Determine the (X, Y) coordinate at the center of the cell enclosing the given text.  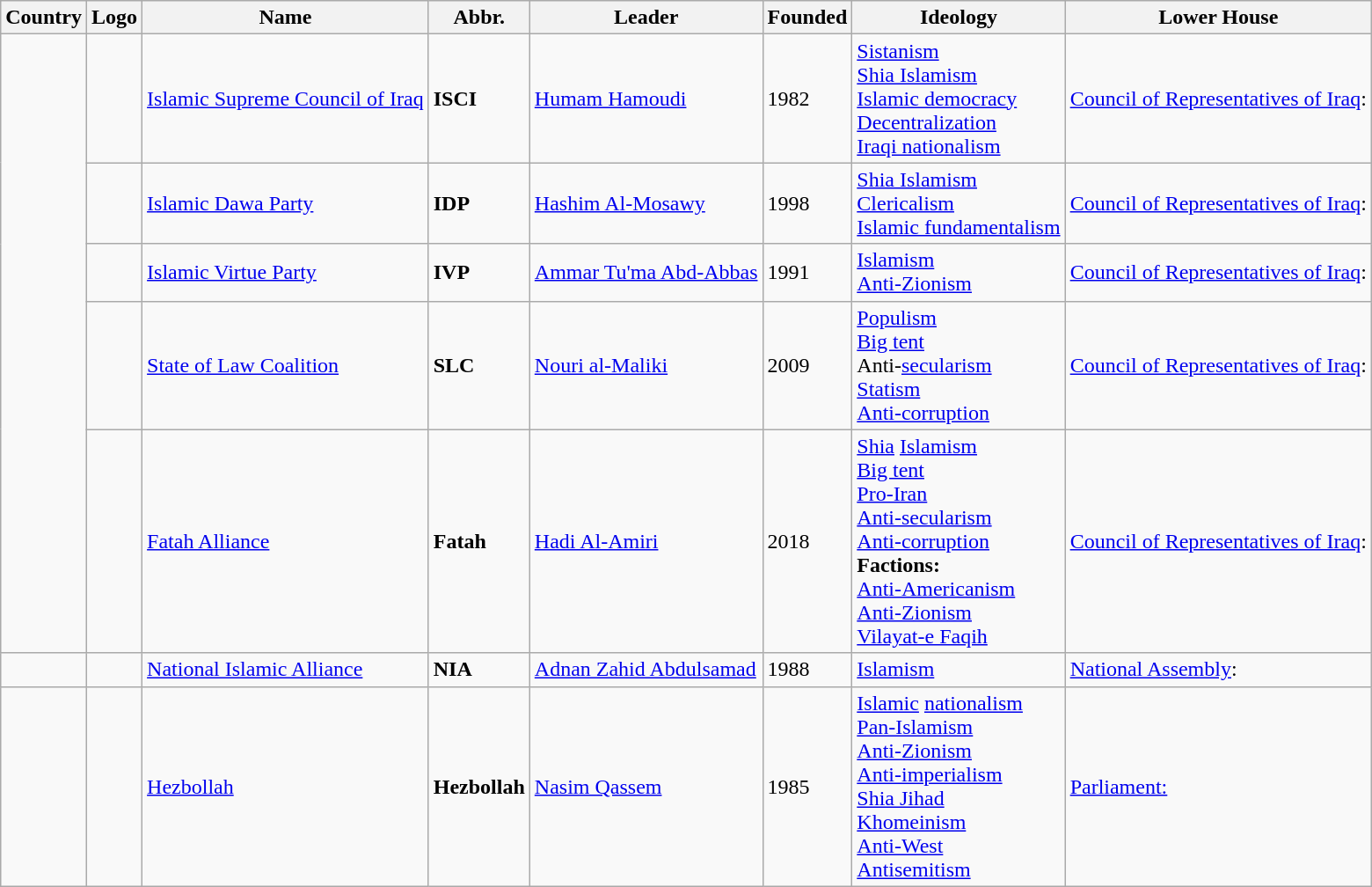
Adnan Zahid Abdulsamad (646, 670)
Leader (646, 18)
SistanismShia IslamismIslamic democracyDecentralizationIraqi nationalism (959, 99)
Humam Hamoudi (646, 99)
2009 (807, 365)
Ideology (959, 18)
Fatah (478, 541)
Lower House (1218, 18)
IVP (478, 273)
Hadi Al-Amiri (646, 541)
1982 (807, 99)
Islamic Virtue Party (286, 273)
Shia IslamismBig tentPro-IranAnti-secularismAnti-corruptionFactions:Anti-AmericanismAnti-ZionismVilayat-e Faqih (959, 541)
IslamismAnti-Zionism (959, 273)
Islamic Dawa Party (286, 203)
ISCI (478, 99)
SLC (478, 365)
Abbr. (478, 18)
Islamic Supreme Council of Iraq (286, 99)
Country (44, 18)
Fatah Alliance (286, 541)
Shia IslamismClericalismIslamic fundamentalism (959, 203)
Nasim Qassem (646, 787)
1988 (807, 670)
Ammar Tu'ma Abd-Abbas (646, 273)
State of Law Coalition (286, 365)
PopulismBig tentAnti-secularismStatismAnti-corruption (959, 365)
NIA (478, 670)
Islamic nationalismPan-IslamismAnti-ZionismAnti-imperialismShia JihadKhomeinismAnti-WestAntisemitism (959, 787)
1998 (807, 203)
IDP (478, 203)
1991 (807, 273)
National Assembly: (1218, 670)
Islamism (959, 670)
Name (286, 18)
2018 (807, 541)
Logo (114, 18)
Nouri al-Maliki (646, 365)
1985 (807, 787)
National Islamic Alliance (286, 670)
Parliament: (1218, 787)
Hashim Al-Mosawy (646, 203)
Founded (807, 18)
